Extract the [X, Y] coordinate from the center of the cell holding the provided text.  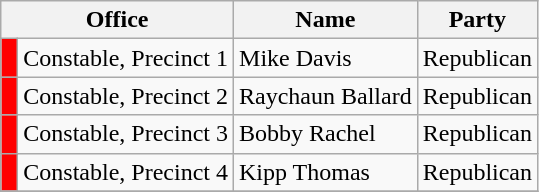
Constable, Precinct 1 [126, 58]
Name [326, 20]
Office [118, 20]
Raychaun Ballard [326, 96]
Mike Davis [326, 58]
Constable, Precinct 3 [126, 134]
Constable, Precinct 4 [126, 172]
Constable, Precinct 2 [126, 96]
Party [477, 20]
Bobby Rachel [326, 134]
Kipp Thomas [326, 172]
